Return [X, Y] of the center of cell containing provided text 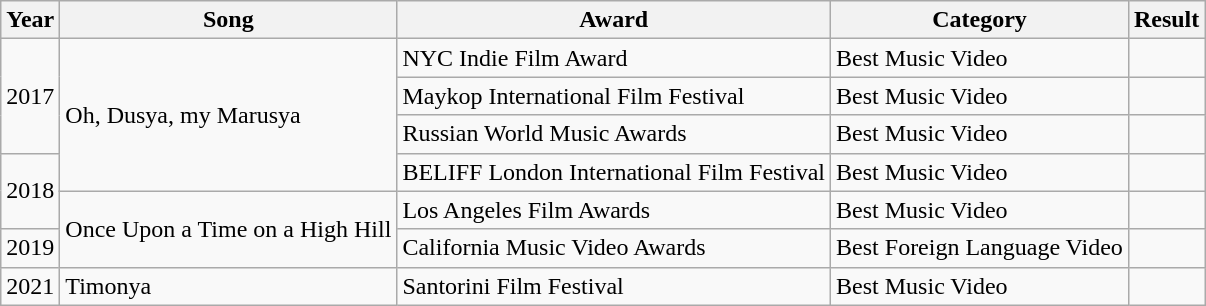
Song [228, 20]
NYC Indie Film Award [614, 58]
Category [980, 20]
2018 [30, 191]
Timonya [228, 286]
BELIFF London International Film Festival [614, 172]
Once Upon a Time on a High Hill [228, 229]
2021 [30, 286]
Award [614, 20]
Russian World Music Awards [614, 134]
2017 [30, 96]
Oh, Dusya, my Marusya [228, 115]
Result [1166, 20]
Maykop International Film Festival [614, 96]
Best Foreign Language Video [980, 248]
2019 [30, 248]
Los Angeles Film Awards [614, 210]
Year [30, 20]
Santorini Film Festival [614, 286]
California Music Video Awards [614, 248]
